Scan for the cell matching the given text and deliver its (X, Y) coordinate at center. 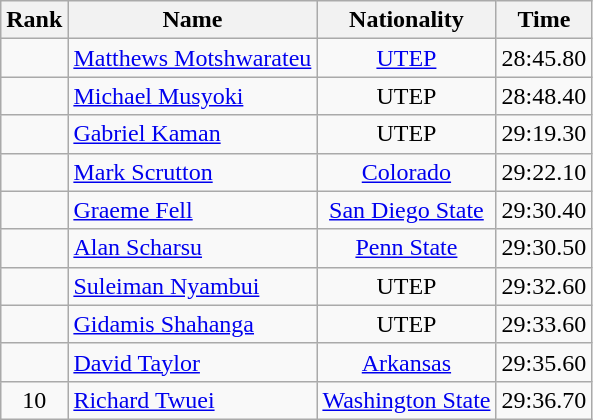
Suleiman Nyambui (192, 286)
29:30.50 (544, 248)
Gidamis Shahanga (192, 324)
29:30.40 (544, 210)
29:36.70 (544, 400)
Matthews Motshwarateu (192, 58)
28:45.80 (544, 58)
Gabriel Kaman (192, 134)
Time (544, 20)
Colorado (406, 172)
Richard Twuei (192, 400)
Mark Scrutton (192, 172)
28:48.40 (544, 96)
Rank (34, 20)
Alan Scharsu (192, 248)
Arkansas (406, 362)
San Diego State (406, 210)
David Taylor (192, 362)
29:32.60 (544, 286)
29:35.60 (544, 362)
10 (34, 400)
29:33.60 (544, 324)
29:22.10 (544, 172)
Graeme Fell (192, 210)
Penn State (406, 248)
Michael Musyoki (192, 96)
Nationality (406, 20)
29:19.30 (544, 134)
Name (192, 20)
Washington State (406, 400)
